Search for the cell housing the specified text and yield its [X, Y] center coordinate. 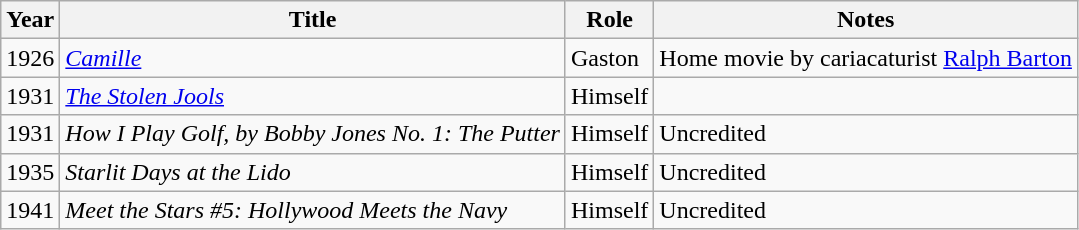
1935 [30, 172]
How I Play Golf, by Bobby Jones No. 1: The Putter [313, 134]
1941 [30, 210]
Meet the Stars #5: Hollywood Meets the Navy [313, 210]
The Stolen Jools [313, 96]
Title [313, 20]
Starlit Days at the Lido [313, 172]
Camille [313, 58]
Year [30, 20]
Gaston [609, 58]
Role [609, 20]
Notes [866, 20]
Home movie by cariacaturist Ralph Barton [866, 58]
1926 [30, 58]
